From the cell containing the given text, extract its center point as (X, Y) coordinate. 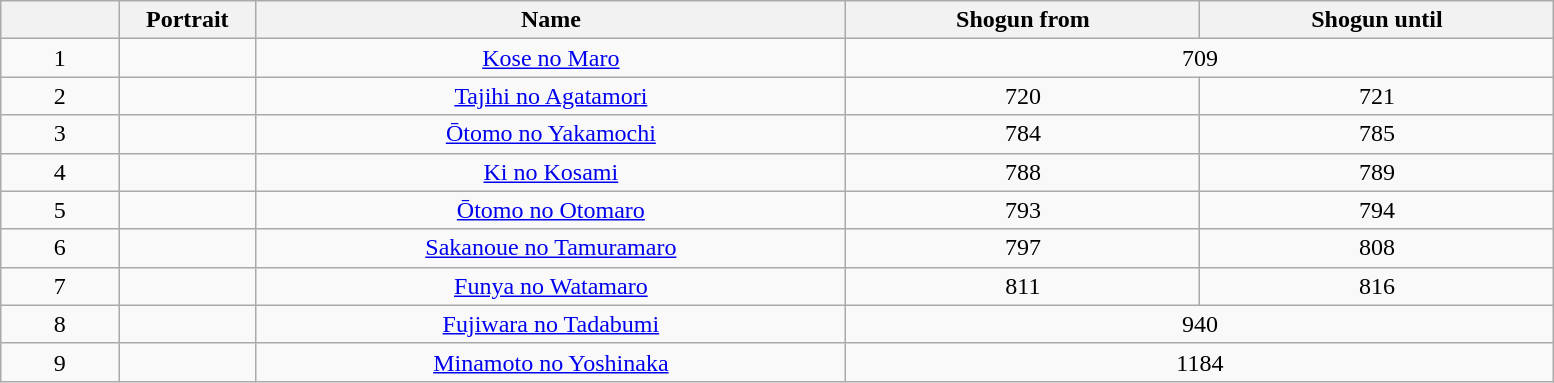
789 (1377, 172)
Kose no Maro (551, 58)
721 (1377, 96)
709 (1200, 58)
Sakanoue no Tamuramaro (551, 248)
Ki no Kosami (551, 172)
Minamoto no Yoshinaka (551, 362)
4 (60, 172)
793 (1023, 210)
Tajihi no Agatamori (551, 96)
Shogun until (1377, 20)
7 (60, 286)
Ōtomo no Yakamochi (551, 134)
6 (60, 248)
816 (1377, 286)
797 (1023, 248)
Funya no Watamaro (551, 286)
2 (60, 96)
784 (1023, 134)
8 (60, 324)
785 (1377, 134)
9 (60, 362)
788 (1023, 172)
811 (1023, 286)
808 (1377, 248)
720 (1023, 96)
Fujiwara no Tadabumi (551, 324)
1 (60, 58)
1184 (1200, 362)
Name (551, 20)
Shogun from (1023, 20)
940 (1200, 324)
3 (60, 134)
794 (1377, 210)
Portrait (188, 20)
5 (60, 210)
Ōtomo no Otomaro (551, 210)
